For the text-containing cell, return its midpoint in (X, Y) coordinate format. 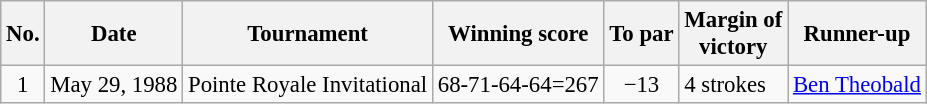
Margin ofvictory (734, 34)
Ben Theobald (858, 85)
68-71-64-64=267 (518, 85)
Runner-up (858, 34)
To par (642, 34)
No. (23, 34)
4 strokes (734, 85)
Tournament (308, 34)
1 (23, 85)
Pointe Royale Invitational (308, 85)
Date (114, 34)
−13 (642, 85)
Winning score (518, 34)
May 29, 1988 (114, 85)
